Locate the cell with the specified text and output its (x, y) center coordinate. 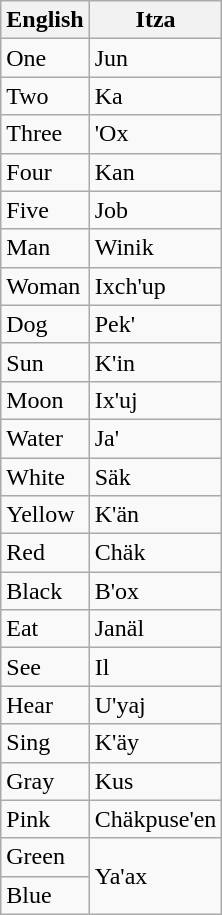
Gray (45, 781)
K'äy (156, 743)
Job (156, 210)
Jun (156, 58)
Itza (156, 20)
Ixch'up (156, 286)
Winik (156, 248)
K'in (156, 362)
Moon (45, 400)
Hear (45, 705)
Yellow (45, 515)
Chäk (156, 553)
Three (45, 134)
Säk (156, 477)
Water (45, 438)
White (45, 477)
Blue (45, 895)
Black (45, 591)
Ja' (156, 438)
Pink (45, 819)
Ix'uj (156, 400)
One (45, 58)
U'yaj (156, 705)
Sing (45, 743)
Two (45, 96)
See (45, 667)
Woman (45, 286)
Green (45, 857)
Eat (45, 629)
Man (45, 248)
Four (45, 172)
Pek' (156, 324)
Janäl (156, 629)
Red (45, 553)
Dog (45, 324)
Ka (156, 96)
Kus (156, 781)
English (45, 20)
Ya'ax (156, 876)
B'ox (156, 591)
Sun (45, 362)
Kan (156, 172)
Il (156, 667)
Chäkpuse'en (156, 819)
Five (45, 210)
'Ox (156, 134)
K'än (156, 515)
